Identify which cell holds the provided text, then report its (X, Y) central coordinate. 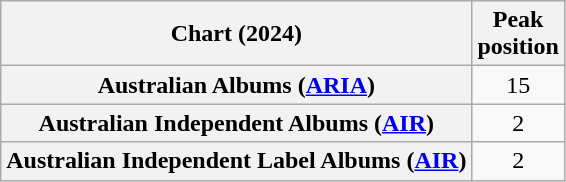
Australian Independent Label Albums (AIR) (236, 161)
Australian Independent Albums (AIR) (236, 123)
15 (518, 85)
Australian Albums (ARIA) (236, 85)
Chart (2024) (236, 34)
Peakposition (518, 34)
